Find where the given text appears and provide that cell's center as (X, Y) coordinate. 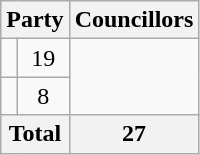
Party (35, 20)
27 (134, 134)
19 (43, 58)
8 (43, 96)
Councillors (134, 20)
Total (35, 134)
